Output the (x, y) coordinate of the center of the cell containing the given text.  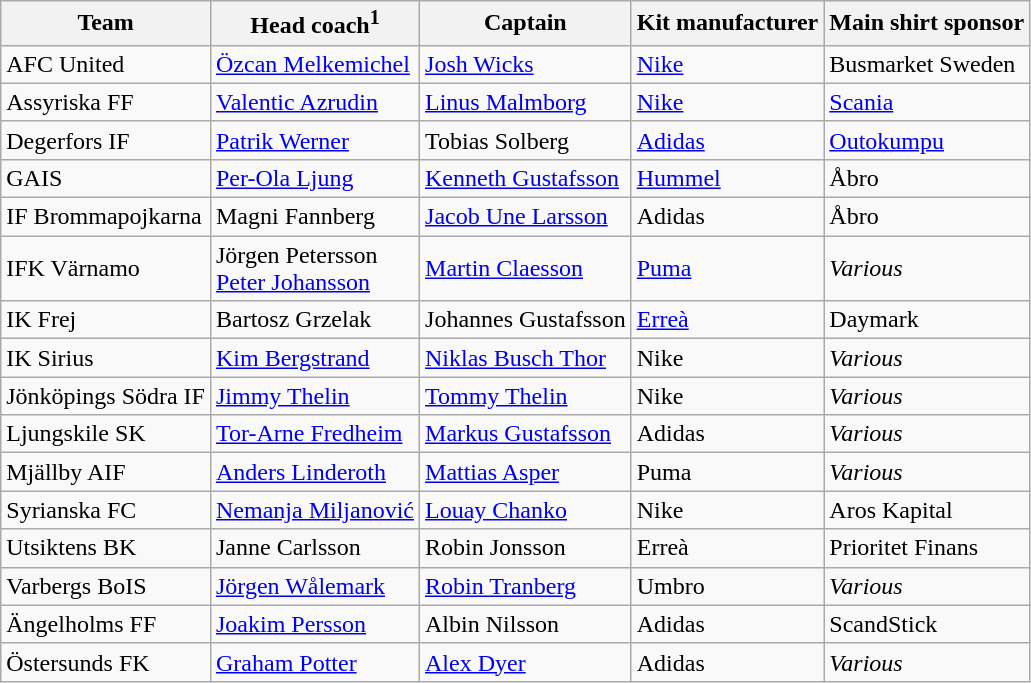
Degerfors IF (106, 140)
Ljungskile SK (106, 434)
Anders Linderoth (314, 472)
Janne Carlsson (314, 548)
Assyriska FF (106, 102)
Main shirt sponsor (927, 24)
Josh Wicks (526, 64)
Patrik Werner (314, 140)
Outokumpu (927, 140)
ScandStick (927, 624)
Robin Tranberg (526, 586)
Albin Nilsson (526, 624)
Nemanja Miljanović (314, 510)
Scania (927, 102)
Captain (526, 24)
IFK Värnamo (106, 268)
Niklas Busch Thor (526, 358)
IF Brommapojkarna (106, 217)
Jacob Une Larsson (526, 217)
Head coach1 (314, 24)
Mjällby AIF (106, 472)
Markus Gustafsson (526, 434)
Bartosz Grzelak (314, 320)
GAIS (106, 178)
Valentic Azrudin (314, 102)
Tommy Thelin (526, 396)
Mattias Asper (526, 472)
Tor-Arne Fredheim (314, 434)
Alex Dyer (526, 662)
Martin Claesson (526, 268)
Özcan Melkemichel (314, 64)
Tobias Solberg (526, 140)
Jimmy Thelin (314, 396)
Aros Kapital (927, 510)
Jörgen Wålemark (314, 586)
Graham Potter (314, 662)
AFC United (106, 64)
Varbergs BoIS (106, 586)
IK Frej (106, 320)
Johannes Gustafsson (526, 320)
Ängelholms FF (106, 624)
Kenneth Gustafsson (526, 178)
Joakim Persson (314, 624)
Syrianska FC (106, 510)
Umbro (728, 586)
Utsiktens BK (106, 548)
Team (106, 24)
Jörgen Petersson Peter Johansson (314, 268)
Prioritet Finans (927, 548)
Östersunds FK (106, 662)
Magni Fannberg (314, 217)
IK Sirius (106, 358)
Jönköpings Södra IF (106, 396)
Robin Jonsson (526, 548)
Hummel (728, 178)
Linus Malmborg (526, 102)
Louay Chanko (526, 510)
Per-Ola Ljung (314, 178)
Kim Bergstrand (314, 358)
Kit manufacturer (728, 24)
Busmarket Sweden (927, 64)
Daymark (927, 320)
